Determine the [x, y] coordinate at the center of the cell enclosing the given text.  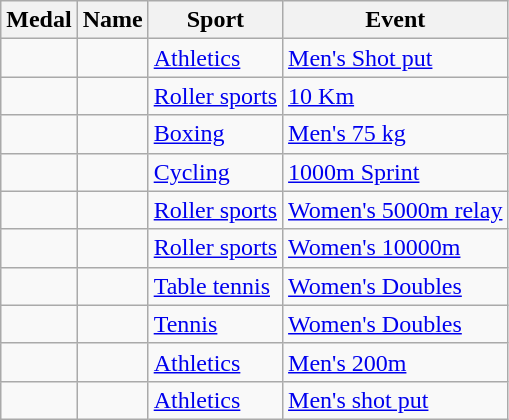
10 Km [396, 96]
Men's shot put [396, 400]
Tennis [215, 324]
Women's 5000m relay [396, 210]
1000m Sprint [396, 172]
Name [112, 20]
Cycling [215, 172]
Men's Shot put [396, 58]
Table tennis [215, 286]
Men's 200m [396, 362]
Women's 10000m [396, 248]
Men's 75 kg [396, 134]
Event [396, 20]
Sport [215, 20]
Medal [39, 20]
Boxing [215, 134]
